Return (X, Y) of the center of cell containing provided text 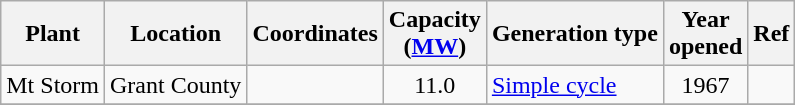
1967 (705, 85)
Grant County (176, 85)
Simple cycle (574, 85)
Generation type (574, 34)
Ref (772, 34)
Location (176, 34)
Coordinates (315, 34)
Plant (53, 34)
11.0 (434, 85)
Yearopened (705, 34)
Capacity(MW) (434, 34)
Mt Storm (53, 85)
